Determine the [x, y] coordinate at the center of the cell enclosing the given text.  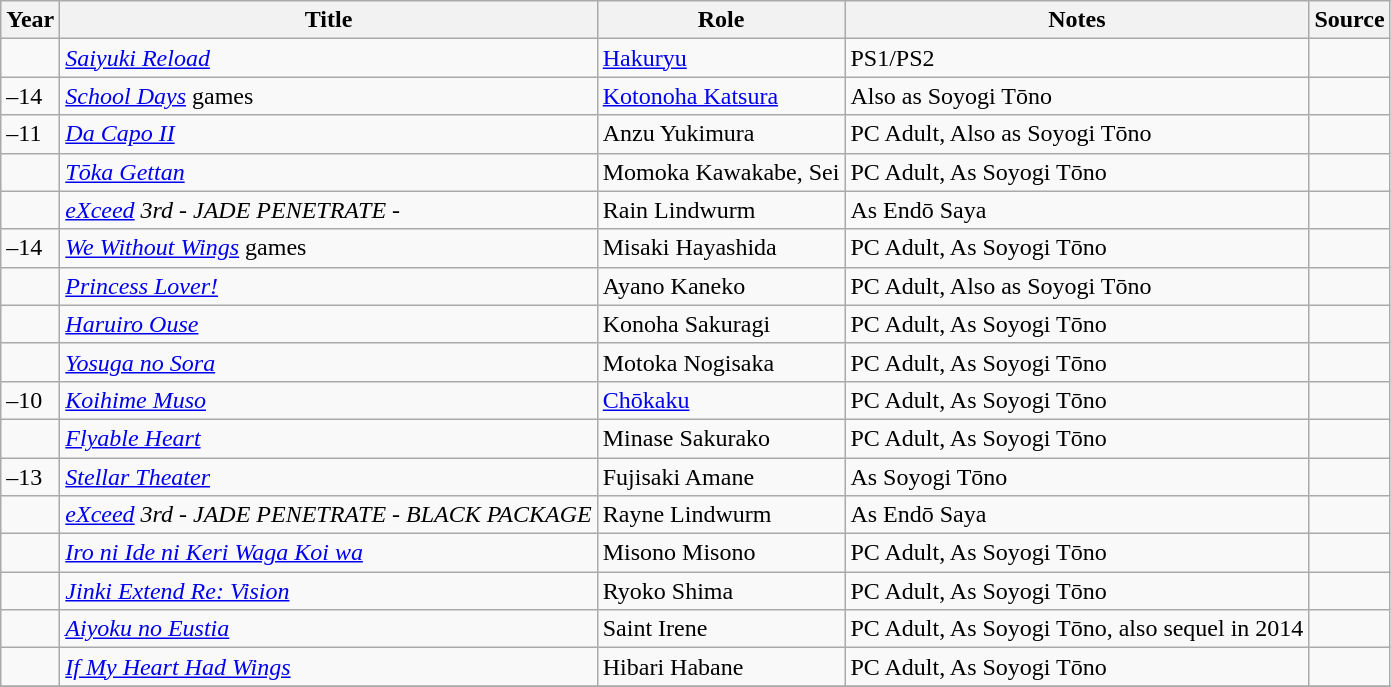
Yosuga no Sora [328, 362]
Title [328, 20]
Kotonoha Katsura [721, 96]
Motoka Nogisaka [721, 362]
Hibari Habane [721, 667]
We Without Wings games [328, 248]
Tōka Gettan [328, 172]
Notes [1077, 20]
Chōkaku [721, 400]
Konoha Sakuragi [721, 324]
Saint Irene [721, 629]
Iro ni Ide ni Keri Waga Koi wa [328, 553]
Misono Misono [721, 553]
Haruiro Ouse [328, 324]
Rain Lindwurm [721, 210]
Flyable Heart [328, 438]
Role [721, 20]
Source [1350, 20]
As Soyogi Tōno [1077, 477]
Misaki Hayashida [721, 248]
–10 [30, 400]
Year [30, 20]
Ayano Kaneko [721, 286]
PC Adult, As Soyogi Tōno, also sequel in 2014 [1077, 629]
Saiyuki Reload [328, 58]
eXceed 3rd - JADE PENETRATE - [328, 210]
Da Capo II [328, 134]
Fujisaki Amane [721, 477]
School Days games [328, 96]
Jinki Extend Re: Vision [328, 591]
Princess Lover! [328, 286]
Momoka Kawakabe, Sei [721, 172]
Stellar Theater [328, 477]
PS1/PS2 [1077, 58]
Hakuryu [721, 58]
Koihime Muso [328, 400]
If My Heart Had Wings [328, 667]
eXceed 3rd - JADE PENETRATE - BLACK PACKAGE [328, 515]
Anzu Yukimura [721, 134]
–11 [30, 134]
Aiyoku no Eustia [328, 629]
Minase Sakurako [721, 438]
Ryoko Shima [721, 591]
–13 [30, 477]
Rayne Lindwurm [721, 515]
Also as Soyogi Tōno [1077, 96]
